Extract the (x, y) coordinate from the center of the cell holding the provided text.  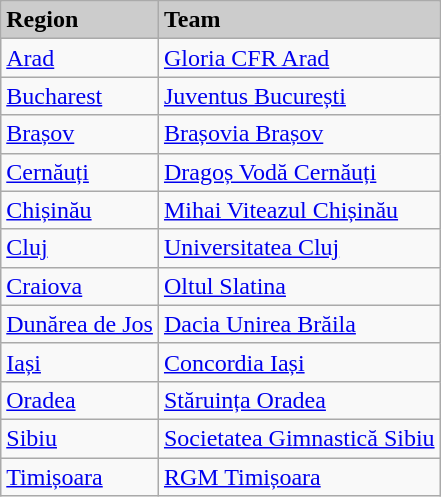
Arad (80, 58)
Gloria CFR Arad (299, 58)
Sibiu (80, 438)
Region (80, 20)
RGM Timișoara (299, 477)
Concordia Iași (299, 362)
Cernăuți (80, 172)
Iași (80, 362)
Stăruința Oradea (299, 400)
Dragoș Vodă Cernăuți (299, 172)
Mihai Viteazul Chișinău (299, 210)
Universitatea Cluj (299, 248)
Brașovia Brașov (299, 134)
Societatea Gimnastică Sibiu (299, 438)
Dacia Unirea Brăila (299, 324)
Brașov (80, 134)
Craiova (80, 286)
Dunărea de Jos (80, 324)
Team (299, 20)
Timișoara (80, 477)
Juventus București (299, 96)
Cluj (80, 248)
Oradea (80, 400)
Chișinău (80, 210)
Oltul Slatina (299, 286)
Bucharest (80, 96)
